Detect which cell encompasses the target text, then output its (X, Y) center coordinate. 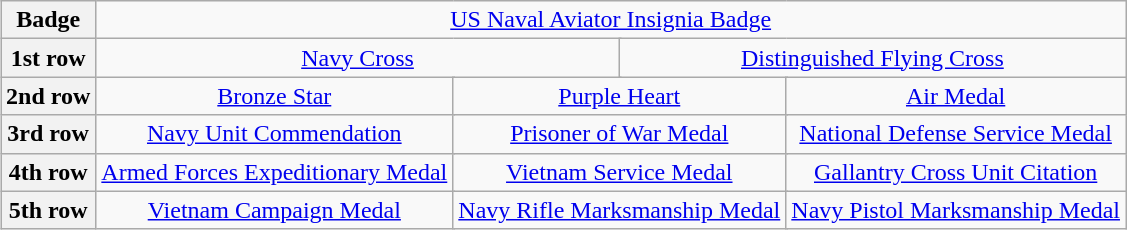
4th row (48, 172)
Navy Cross (358, 58)
Gallantry Cross Unit Citation (956, 172)
Air Medal (956, 96)
Navy Pistol Marksmanship Medal (956, 210)
US Naval Aviator Insignia Badge (611, 20)
Navy Rifle Marksmanship Medal (620, 210)
Purple Heart (620, 96)
Bronze Star (274, 96)
Prisoner of War Medal (620, 134)
5th row (48, 210)
Vietnam Campaign Medal (274, 210)
Armed Forces Expeditionary Medal (274, 172)
3rd row (48, 134)
2nd row (48, 96)
Vietnam Service Medal (620, 172)
Distinguished Flying Cross (872, 58)
1st row (48, 58)
Badge (48, 20)
Navy Unit Commendation (274, 134)
National Defense Service Medal (956, 134)
